Output the [X, Y] coordinate of the center of the cell containing the given text.  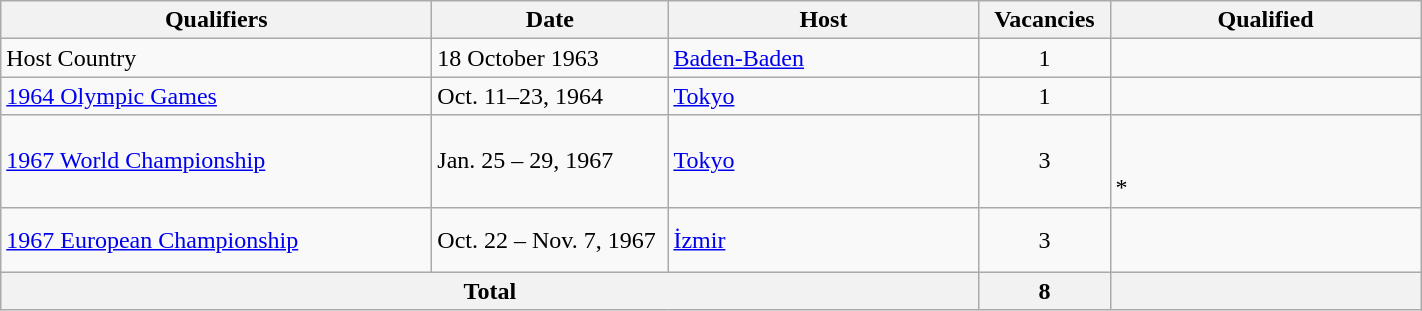
18 October 1963 [550, 58]
8 [1044, 291]
* [1266, 161]
1967 European Championship [216, 240]
Oct. 22 – Nov. 7, 1967 [550, 240]
Host [824, 20]
Oct. 11–23, 1964 [550, 96]
Vacancies [1044, 20]
Qualified [1266, 20]
İzmir [824, 240]
Total [490, 291]
Host Country [216, 58]
Jan. 25 – 29, 1967 [550, 161]
1967 World Championship [216, 161]
Qualifiers [216, 20]
1964 Olympic Games [216, 96]
Date [550, 20]
Baden-Baden [824, 58]
